Identify which cell holds the provided text, then report its [x, y] central coordinate. 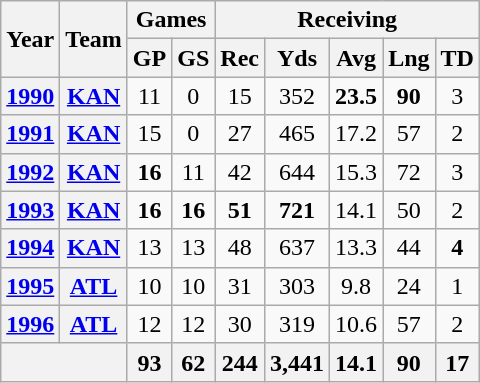
465 [298, 134]
48 [240, 248]
637 [298, 248]
15.3 [356, 172]
319 [298, 324]
1 [457, 286]
Lng [409, 58]
72 [409, 172]
Team [94, 39]
244 [240, 362]
1992 [30, 172]
44 [409, 248]
1996 [30, 324]
3,441 [298, 362]
303 [298, 286]
Avg [356, 58]
Year [30, 39]
13.3 [356, 248]
1993 [30, 210]
Yds [298, 58]
17 [457, 362]
1995 [30, 286]
Rec [240, 58]
17.2 [356, 134]
1991 [30, 134]
Receiving [348, 20]
30 [240, 324]
23.5 [356, 96]
93 [149, 362]
721 [298, 210]
9.8 [356, 286]
1994 [30, 248]
62 [194, 362]
4 [457, 248]
27 [240, 134]
24 [409, 286]
GS [194, 58]
TD [457, 58]
10.6 [356, 324]
644 [298, 172]
31 [240, 286]
51 [240, 210]
42 [240, 172]
1990 [30, 96]
352 [298, 96]
GP [149, 58]
Games [170, 20]
50 [409, 210]
